Identify which cell holds the provided text, then report its (X, Y) central coordinate. 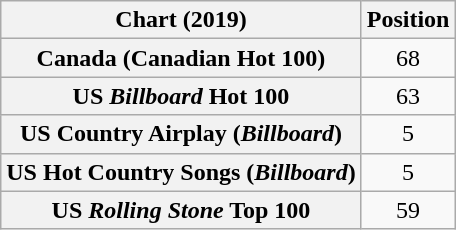
Position (408, 20)
63 (408, 96)
68 (408, 58)
US Billboard Hot 100 (181, 96)
US Hot Country Songs (Billboard) (181, 172)
US Rolling Stone Top 100 (181, 210)
Chart (2019) (181, 20)
59 (408, 210)
US Country Airplay (Billboard) (181, 134)
Canada (Canadian Hot 100) (181, 58)
